Identify which cell holds the provided text, then report its [X, Y] central coordinate. 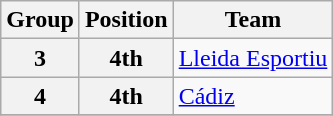
Group [40, 20]
4 [40, 96]
Team [253, 20]
Position [126, 20]
3 [40, 58]
Lleida Esportiu [253, 58]
Cádiz [253, 96]
